For the text-containing cell, return its midpoint in [x, y] coordinate format. 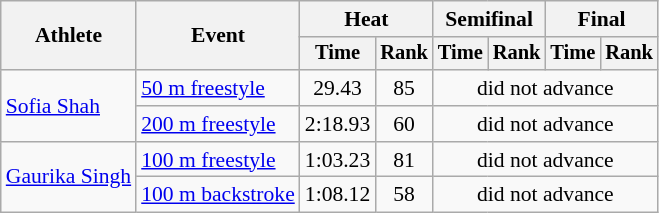
60 [404, 124]
Semifinal [489, 19]
Event [218, 36]
Heat [366, 19]
Athlete [68, 36]
81 [404, 160]
Sofia Shah [68, 106]
2:18.93 [338, 124]
100 m freestyle [218, 160]
1:03.23 [338, 160]
29.43 [338, 88]
1:08.12 [338, 195]
85 [404, 88]
200 m freestyle [218, 124]
50 m freestyle [218, 88]
58 [404, 195]
Gaurika Singh [68, 178]
100 m backstroke [218, 195]
Final [601, 19]
